Pinpoint the cell where the given text exists, returning its [X, Y] midpoint coordinate. 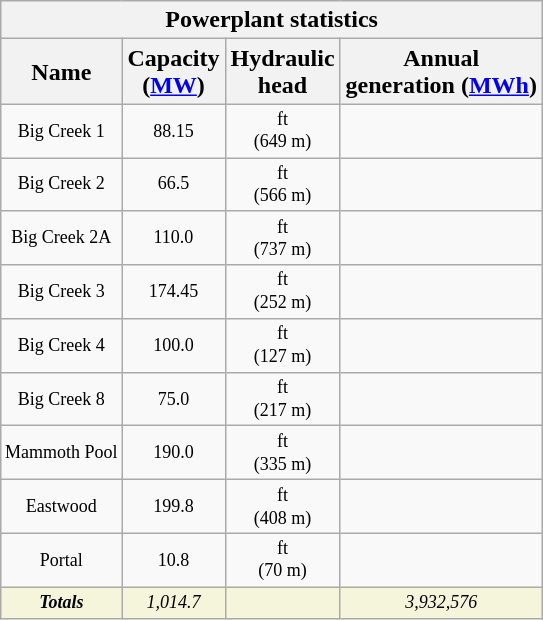
Mammoth Pool [62, 453]
Big Creek 2A [62, 238]
ft(408 m) [282, 507]
Portal [62, 560]
Big Creek 3 [62, 292]
190.0 [174, 453]
Eastwood [62, 507]
Annualgeneration (MWh) [441, 72]
Big Creek 1 [62, 131]
ft(127 m) [282, 346]
ft(217 m) [282, 399]
Big Creek 2 [62, 185]
Big Creek 4 [62, 346]
Capacity(MW) [174, 72]
88.15 [174, 131]
ft(70 m) [282, 560]
Totals [62, 602]
ft(566 m) [282, 185]
ft(335 m) [282, 453]
ft(737 m) [282, 238]
ft(252 m) [282, 292]
10.8 [174, 560]
75.0 [174, 399]
3,932,576 [441, 602]
Big Creek 8 [62, 399]
Name [62, 72]
1,014.7 [174, 602]
100.0 [174, 346]
66.5 [174, 185]
ft(649 m) [282, 131]
Hydraulichead [282, 72]
110.0 [174, 238]
174.45 [174, 292]
Powerplant statistics [272, 20]
199.8 [174, 507]
